For the text-containing cell, return its midpoint in [x, y] coordinate format. 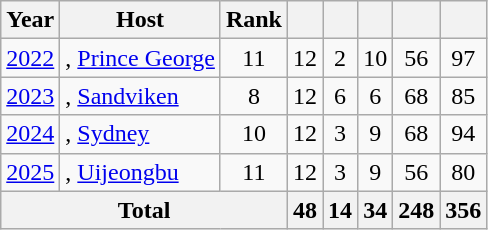
48 [304, 210]
2025 [30, 172]
2024 [30, 134]
, Uijeongbu [140, 172]
2 [340, 58]
, Sydney [140, 134]
2022 [30, 58]
94 [464, 134]
85 [464, 96]
34 [376, 210]
Total [144, 210]
, Sandviken [140, 96]
Year [30, 20]
356 [464, 210]
Rank [254, 20]
8 [254, 96]
97 [464, 58]
, Prince George [140, 58]
Host [140, 20]
2023 [30, 96]
80 [464, 172]
248 [416, 210]
14 [340, 210]
